Identify which cell holds the provided text, then report its (x, y) central coordinate. 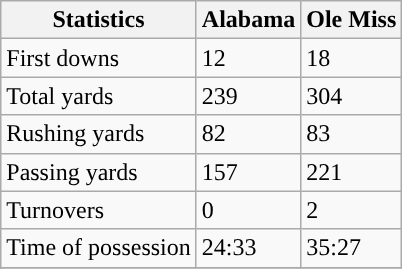
35:27 (352, 248)
Total yards (99, 96)
0 (248, 210)
First downs (99, 58)
82 (248, 134)
Turnovers (99, 210)
12 (248, 58)
Rushing yards (99, 134)
Alabama (248, 20)
24:33 (248, 248)
2 (352, 210)
239 (248, 96)
304 (352, 96)
221 (352, 172)
18 (352, 58)
83 (352, 134)
Ole Miss (352, 20)
157 (248, 172)
Passing yards (99, 172)
Statistics (99, 20)
Time of possession (99, 248)
